Output the [X, Y] coordinate of the center of the cell containing the given text.  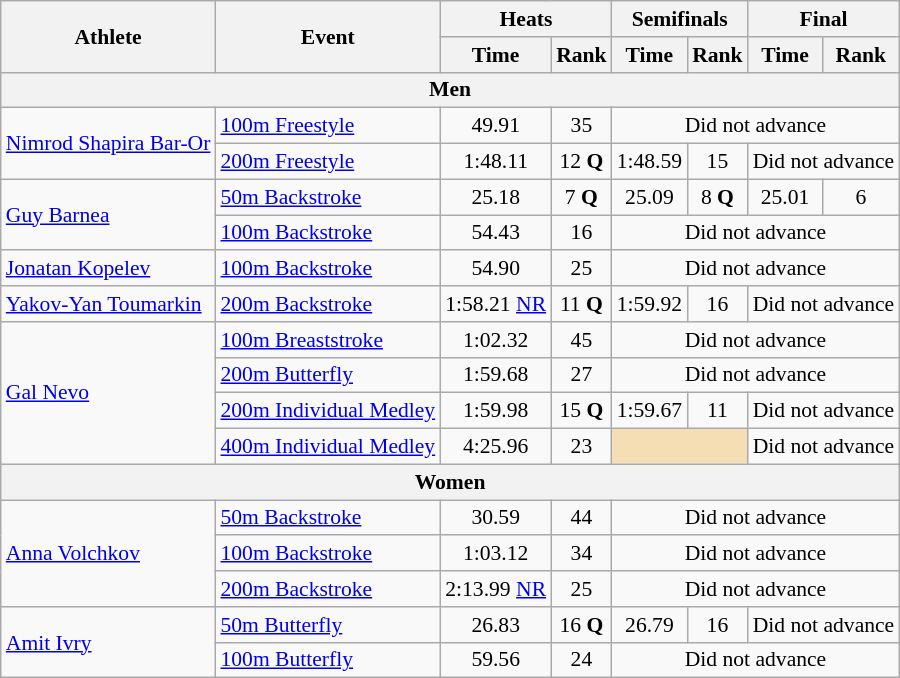
1:58.21 NR [496, 304]
15 Q [582, 411]
34 [582, 554]
Yakov-Yan Toumarkin [108, 304]
26.83 [496, 625]
200m Individual Medley [328, 411]
Amit Ivry [108, 642]
100m Butterfly [328, 660]
54.43 [496, 233]
11 Q [582, 304]
400m Individual Medley [328, 447]
1:59.68 [496, 375]
Nimrod Shapira Bar-Or [108, 144]
1:03.12 [496, 554]
100m Freestyle [328, 126]
2:13.99 NR [496, 589]
12 Q [582, 162]
Women [450, 482]
7 Q [582, 197]
11 [718, 411]
4:25.96 [496, 447]
1:59.92 [650, 304]
1:02.32 [496, 340]
6 [860, 197]
1:48.59 [650, 162]
45 [582, 340]
1:59.98 [496, 411]
25.09 [650, 197]
Final [824, 19]
15 [718, 162]
1:59.67 [650, 411]
23 [582, 447]
24 [582, 660]
35 [582, 126]
Jonatan Kopelev [108, 269]
200m Freestyle [328, 162]
Semifinals [680, 19]
44 [582, 518]
27 [582, 375]
50m Butterfly [328, 625]
Guy Barnea [108, 214]
26.79 [650, 625]
Anna Volchkov [108, 554]
16 Q [582, 625]
25.18 [496, 197]
1:48.11 [496, 162]
49.91 [496, 126]
200m Butterfly [328, 375]
8 Q [718, 197]
54.90 [496, 269]
25.01 [786, 197]
30.59 [496, 518]
Event [328, 36]
Gal Nevo [108, 393]
59.56 [496, 660]
Men [450, 90]
Heats [526, 19]
100m Breaststroke [328, 340]
Athlete [108, 36]
